Capture the cell that displays the provided text and extract its (X, Y) central coordinate. 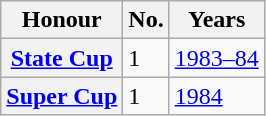
Years (216, 20)
State Cup (62, 58)
Super Cup (62, 96)
Honour (62, 20)
No. (146, 20)
1983–84 (216, 58)
1984 (216, 96)
